Search for the cell housing the specified text and yield its [X, Y] center coordinate. 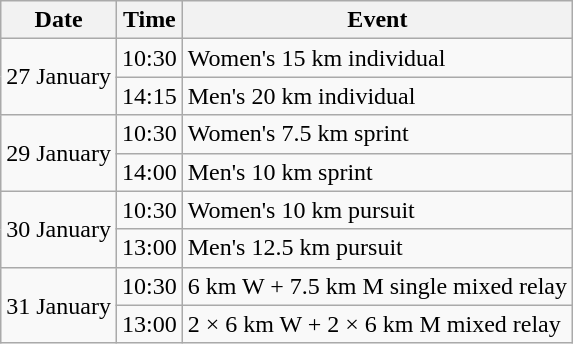
31 January [59, 305]
Women's 7.5 km sprint [377, 134]
14:00 [149, 172]
29 January [59, 153]
6 km W + 7.5 km M single mixed relay [377, 286]
27 January [59, 77]
Men's 10 km sprint [377, 172]
Men's 20 km individual [377, 96]
Event [377, 20]
Time [149, 20]
Date [59, 20]
14:15 [149, 96]
Women's 15 km individual [377, 58]
Men's 12.5 km pursuit [377, 248]
Women's 10 km pursuit [377, 210]
2 × 6 km W + 2 × 6 km M mixed relay [377, 324]
30 January [59, 229]
